Locate the cell with the specified text and output its [X, Y] center coordinate. 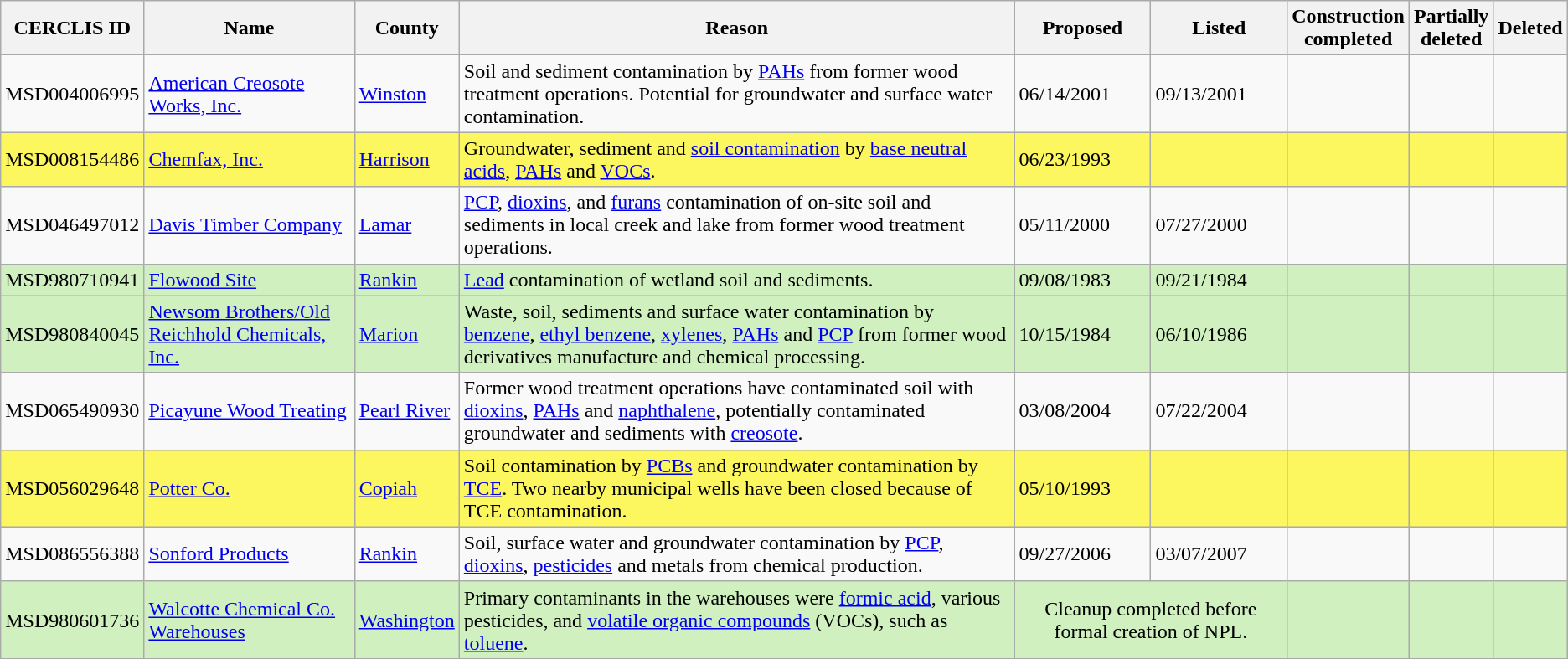
Marion [407, 334]
MSD980840045 [72, 334]
MSD056029648 [72, 488]
06/10/1986 [1220, 334]
Winston [407, 94]
Chemfax, Inc. [250, 159]
Walcotte Chemical Co. Warehouses [250, 620]
MSD004006995 [72, 94]
Lamar [407, 225]
Soil, surface water and groundwater contamination by PCP, dioxins, pesticides and metals from chemical production. [737, 554]
07/27/2000 [1220, 225]
MSD086556388 [72, 554]
Soil and sediment contamination by PAHs from former wood treatment operations. Potential for groundwater and surface water contamination. [737, 94]
Sonford Products [250, 554]
05/10/1993 [1082, 488]
Davis Timber Company [250, 225]
Deleted [1530, 28]
09/08/1983 [1082, 280]
MSD065490930 [72, 411]
Reason [737, 28]
Picayune Wood Treating [250, 411]
Flowood Site [250, 280]
03/07/2007 [1220, 554]
Pearl River [407, 411]
Soil contamination by PCBs and groundwater contamination by TCE. Two nearby municipal wells have been closed because of TCE contamination. [737, 488]
CERCLIS ID [72, 28]
Newsom Brothers/Old Reichhold Chemicals, Inc. [250, 334]
PCP, dioxins, and furans contamination of on-site soil and sediments in local creek and lake from former wood treatment operations. [737, 225]
09/13/2001 [1220, 94]
Copiah [407, 488]
10/15/1984 [1082, 334]
MSD980710941 [72, 280]
Potter Co. [250, 488]
Harrison [407, 159]
Washington [407, 620]
Name [250, 28]
Proposed [1082, 28]
06/14/2001 [1082, 94]
06/23/1993 [1082, 159]
Listed [1220, 28]
09/21/1984 [1220, 280]
07/22/2004 [1220, 411]
American Creosote Works, Inc. [250, 94]
MSD980601736 [72, 620]
Cleanup completed before formal creation of NPL. [1151, 620]
05/11/2000 [1082, 225]
Primary contaminants in the warehouses were formic acid, various pesticides, and volatile organic compounds (VOCs), such as toluene. [737, 620]
09/27/2006 [1082, 554]
MSD008154486 [72, 159]
County [407, 28]
Constructioncompleted [1349, 28]
Partiallydeleted [1451, 28]
Lead contamination of wetland soil and sediments. [737, 280]
MSD046497012 [72, 225]
03/08/2004 [1082, 411]
Groundwater, sediment and soil contamination by base neutral acids, PAHs and VOCs. [737, 159]
